Return the (x, y) coordinate for the center point of the cell that contains the specified text.  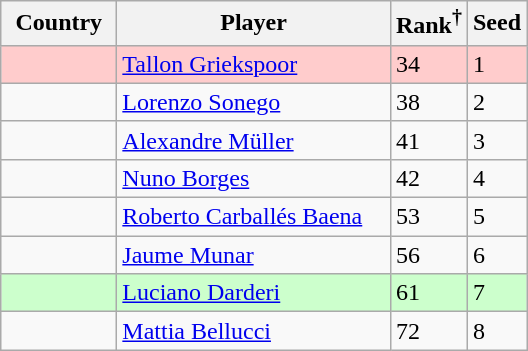
7 (496, 293)
Player (254, 24)
72 (428, 331)
61 (428, 293)
Seed (496, 24)
3 (496, 140)
41 (428, 140)
Country (59, 24)
34 (428, 64)
53 (428, 217)
42 (428, 178)
Jaume Munar (254, 255)
Luciano Darderi (254, 293)
38 (428, 102)
Rank† (428, 24)
6 (496, 255)
Nuno Borges (254, 178)
56 (428, 255)
Tallon Griekspoor (254, 64)
Lorenzo Sonego (254, 102)
Mattia Bellucci (254, 331)
5 (496, 217)
2 (496, 102)
4 (496, 178)
Alexandre Müller (254, 140)
8 (496, 331)
1 (496, 64)
Roberto Carballés Baena (254, 217)
